Return (X, Y) of the center of cell containing provided text 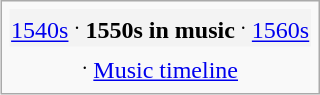
. Music timeline (160, 67)
1540s . 1550s in music . 1560s (160, 27)
